Output the [x, y] coordinate of the center of the cell containing the given text.  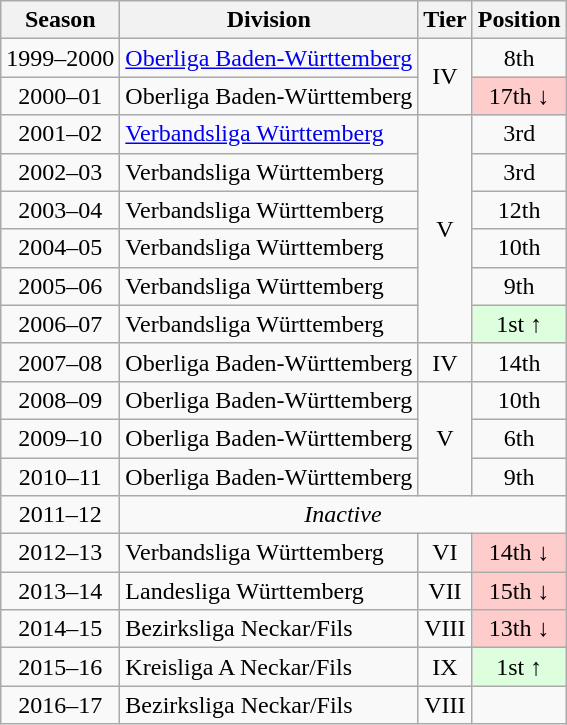
2014–15 [60, 629]
13th ↓ [519, 629]
2010–11 [60, 477]
2005–06 [60, 286]
VII [446, 591]
Landesliga Württemberg [269, 591]
2013–14 [60, 591]
Season [60, 20]
2003–04 [60, 210]
1999–2000 [60, 58]
2015–16 [60, 667]
2007–08 [60, 362]
2000–01 [60, 96]
8th [519, 58]
2009–10 [60, 438]
6th [519, 438]
2002–03 [60, 172]
Tier [446, 20]
Position [519, 20]
2011–12 [60, 515]
17th ↓ [519, 96]
2001–02 [60, 134]
2012–13 [60, 553]
IX [446, 667]
Inactive [343, 515]
14th ↓ [519, 553]
12th [519, 210]
2016–17 [60, 705]
Kreisliga A Neckar/Fils [269, 667]
2008–09 [60, 400]
14th [519, 362]
15th ↓ [519, 591]
Division [269, 20]
2004–05 [60, 248]
VI [446, 553]
2006–07 [60, 324]
